Capture the cell that displays the provided text and extract its (X, Y) central coordinate. 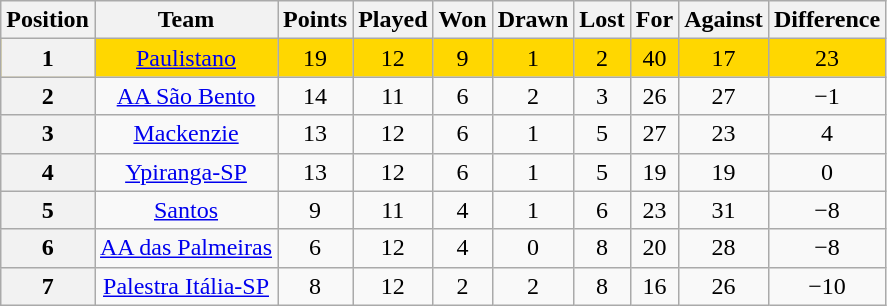
40 (654, 58)
14 (316, 96)
16 (654, 286)
Paulistano (186, 58)
Mackenzie (186, 134)
Team (186, 20)
31 (724, 210)
−10 (826, 286)
−1 (826, 96)
Points (316, 20)
AA São Bento (186, 96)
Difference (826, 20)
Lost (602, 20)
AA das Palmeiras (186, 248)
17 (724, 58)
Palestra Itália-SP (186, 286)
Position (48, 20)
Won (462, 20)
28 (724, 248)
20 (654, 248)
Santos (186, 210)
Against (724, 20)
Drawn (533, 20)
Ypiranga-SP (186, 172)
Played (393, 20)
For (654, 20)
7 (48, 286)
